Capture the cell that displays the provided text and extract its (X, Y) central coordinate. 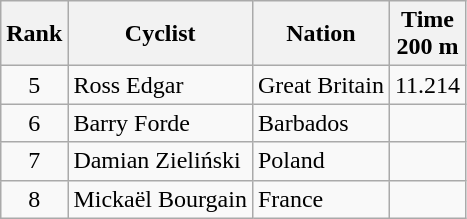
Poland (320, 161)
Cyclist (160, 34)
Damian Zieliński (160, 161)
7 (34, 161)
8 (34, 199)
Barry Forde (160, 123)
Great Britain (320, 85)
6 (34, 123)
Time200 m (427, 34)
Rank (34, 34)
Nation (320, 34)
Mickaël Bourgain (160, 199)
11.214 (427, 85)
5 (34, 85)
France (320, 199)
Barbados (320, 123)
Ross Edgar (160, 85)
